Find where the given text appears and provide that cell's center as (X, Y) coordinate. 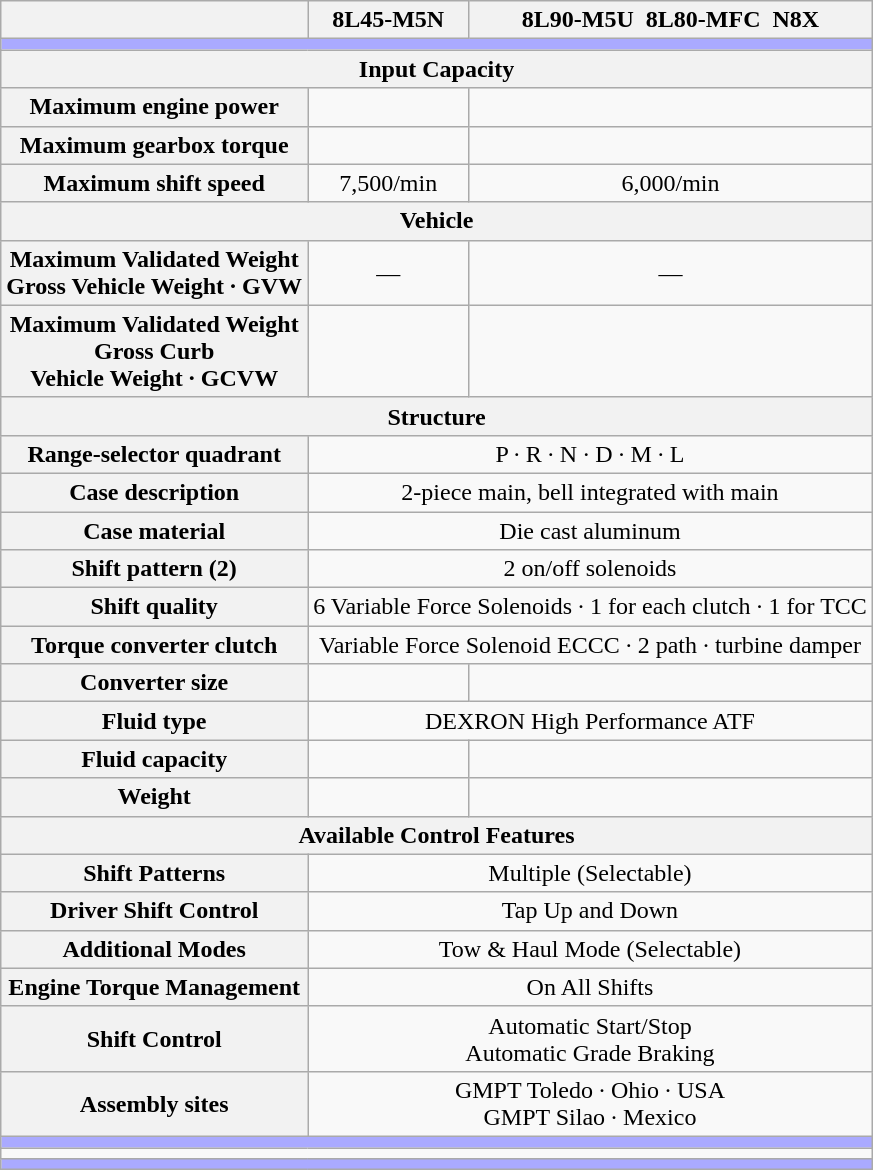
Engine Torque Management (154, 987)
Case description (154, 492)
Weight (154, 797)
GMPT Toledo · Ohio · USAGMPT Silao · Mexico (590, 1104)
7,500/min (388, 183)
Input Capacity (437, 69)
Fluid type (154, 721)
Maximum Validated WeightGross Vehicle Weight · GVW (154, 272)
DEXRON High Performance ATF (590, 721)
6 Variable Force Solenoids · 1 for each clutch · 1 for TCC (590, 607)
Maximum shift speed (154, 183)
2 on/off solenoids (590, 569)
Maximum gearbox torque (154, 145)
Torque converter clutch (154, 645)
Shift quality (154, 607)
On All Shifts (590, 987)
P · R · N · D · M · L (590, 454)
Fluid capacity (154, 759)
Case material (154, 531)
Multiple (Selectable) (590, 873)
2-piece main, bell integrated with main (590, 492)
8L90-M5U 8L80-MFC N8X (671, 20)
Die cast aluminum (590, 531)
8L45-M5N (388, 20)
Automatic Start/StopAutomatic Grade Braking (590, 1038)
Additional Modes (154, 949)
Tap Up and Down (590, 911)
Available Control Features (437, 835)
6,000/min (671, 183)
Structure (437, 416)
Converter size (154, 683)
Maximum Validated WeightGross CurbVehicle Weight · GCVW (154, 351)
Tow & Haul Mode (Selectable) (590, 949)
Maximum engine power (154, 107)
Driver Shift Control (154, 911)
Variable Force Solenoid ECCC · 2 path · turbine damper (590, 645)
Shift Control (154, 1038)
Vehicle (437, 221)
Shift pattern (2) (154, 569)
Range-selector quadrant (154, 454)
Assembly sites (154, 1104)
Shift Patterns (154, 873)
